Extract the [x, y] coordinate from the center of the cell holding the provided text.  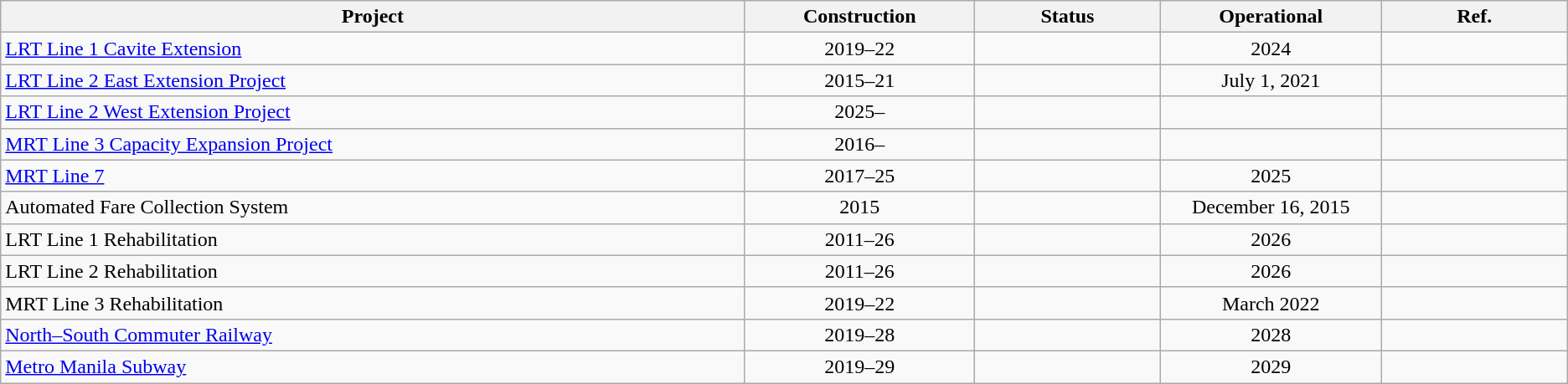
LRT Line 2 West Extension Project [373, 112]
MRT Line 7 [373, 176]
Operational [1271, 17]
2029 [1271, 366]
2017–25 [859, 176]
LRT Line 2 Rehabilitation [373, 271]
March 2022 [1271, 303]
Status [1067, 17]
North–South Commuter Railway [373, 335]
Automated Fare Collection System [373, 207]
2015–21 [859, 80]
Metro Manila Subway [373, 366]
2016– [859, 144]
MRT Line 3 Rehabilitation [373, 303]
2024 [1271, 49]
2015 [859, 207]
2025– [859, 112]
Project [373, 17]
2025 [1271, 176]
2019–28 [859, 335]
Ref. [1474, 17]
July 1, 2021 [1271, 80]
2028 [1271, 335]
December 16, 2015 [1271, 207]
LRT Line 2 East Extension Project [373, 80]
Construction [859, 17]
LRT Line 1 Cavite Extension [373, 49]
MRT Line 3 Capacity Expansion Project [373, 144]
2019–29 [859, 366]
LRT Line 1 Rehabilitation [373, 239]
